Output the [x, y] coordinate of the center of the cell containing the given text.  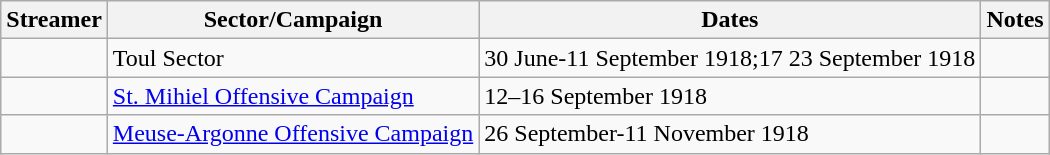
Streamer [54, 20]
Meuse-Argonne Offensive Campaign [292, 134]
12–16 September 1918 [730, 96]
Toul Sector [292, 58]
Sector/Campaign [292, 20]
St. Mihiel Offensive Campaign [292, 96]
Dates [730, 20]
30 June-11 September 1918;17 23 September 1918 [730, 58]
Notes [1015, 20]
26 September-11 November 1918 [730, 134]
